Provide the (X, Y) coordinate of the cell's center where the given text is located.  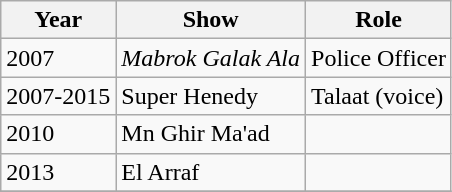
El Arraf (211, 172)
Show (211, 20)
2010 (58, 134)
Role (379, 20)
Mabrok Galak Ala (211, 58)
Super Henedy (211, 96)
Mn Ghir Ma'ad (211, 134)
2007 (58, 58)
Police Officer (379, 58)
2007-2015 (58, 96)
Talaat (voice) (379, 96)
2013 (58, 172)
Year (58, 20)
